From the cell containing the given text, extract its center point as [X, Y] coordinate. 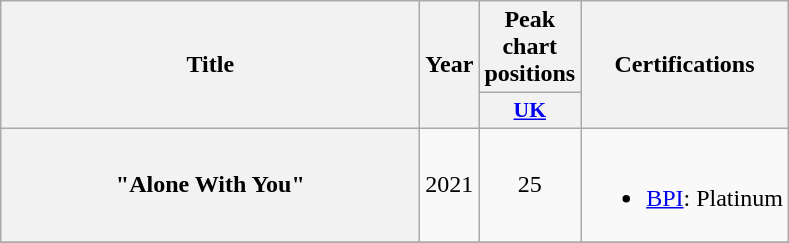
Title [210, 65]
Peak chart positions [530, 47]
Year [450, 65]
25 [530, 184]
"Alone With You" [210, 184]
2021 [450, 184]
BPI: Platinum [685, 184]
Certifications [685, 65]
UK [530, 111]
